Return the [x, y] coordinate for the center point of the cell that contains the specified text.  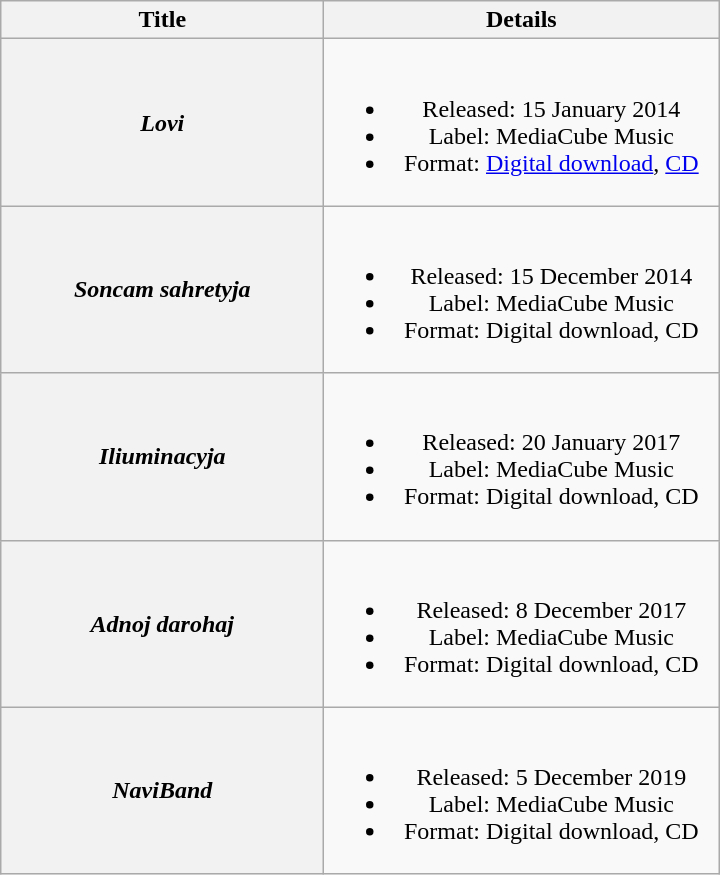
Iliuminacyja [162, 456]
Released: 5 December 2019Label: MediaCube MusicFormat: Digital download, CD [522, 790]
Lovi [162, 122]
NaviBand [162, 790]
Released: 15 January 2014Label: MediaCube MusicFormat: Digital download, CD [522, 122]
Released: 8 December 2017Label: MediaCube MusicFormat: Digital download, CD [522, 624]
Details [522, 20]
Adnoj darohaj [162, 624]
Title [162, 20]
Released: 15 December 2014Label: MediaCube MusicFormat: Digital download, CD [522, 290]
Soncam sahretyja [162, 290]
Released: 20 January 2017Label: MediaCube MusicFormat: Digital download, CD [522, 456]
